Return the [x, y] coordinate for the center point of the cell that contains the specified text.  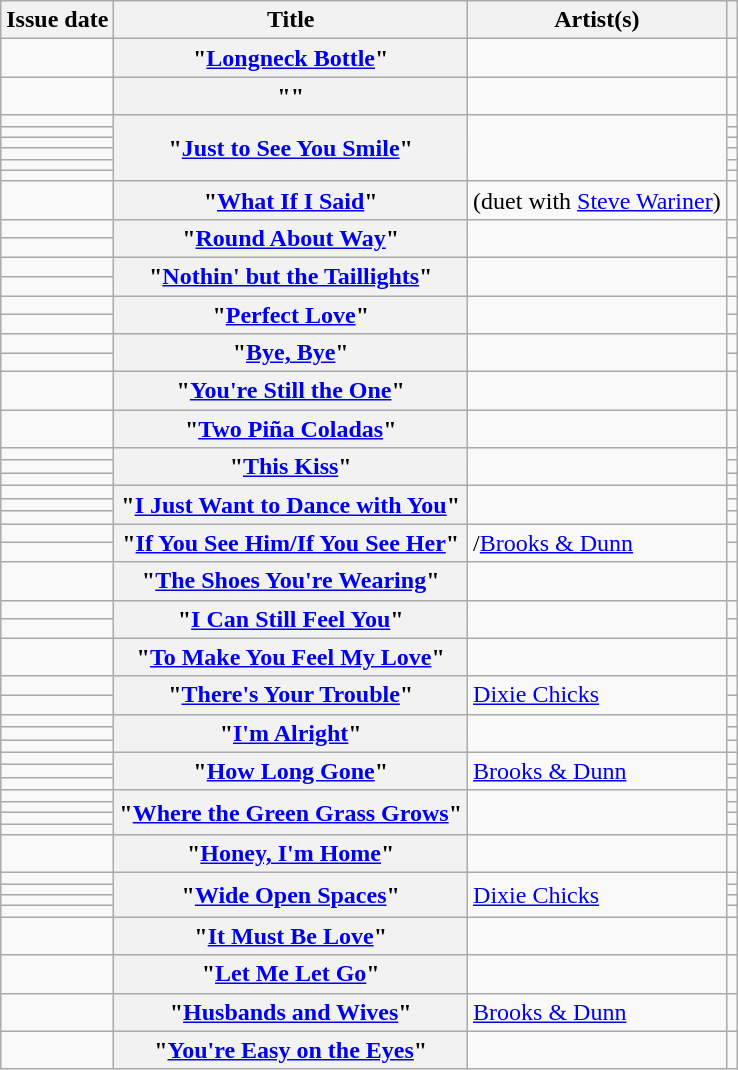
"Honey, I'm Home" [291, 854]
"I Just Want to Dance with You" [291, 505]
"You're Still the One" [291, 391]
"Bye, Bye" [291, 353]
"If You See Him/If You See Her" [291, 543]
Title [291, 20]
Issue date [58, 20]
"Where the Green Grass Grows" [291, 812]
"There's Your Trouble" [291, 695]
"Longneck Bottle" [291, 58]
"I'm Alright" [291, 733]
"You're Easy on the Eyes" [291, 1050]
"Round About Way" [291, 238]
Artist(s) [598, 20]
"It Must Be Love" [291, 936]
(duet with Steve Wariner) [598, 200]
"Two Piña Coladas" [291, 429]
"Nothin' but the Taillights" [291, 276]
"This Kiss" [291, 467]
"" [291, 96]
"I Can Still Feel You" [291, 619]
"To Make You Feel My Love" [291, 657]
"How Long Gone" [291, 771]
"Perfect Love" [291, 315]
"The Shoes You're Wearing" [291, 581]
"Let Me Let Go" [291, 974]
"Wide Open Spaces" [291, 895]
"What If I Said" [291, 200]
/Brooks & Dunn [598, 543]
"Husbands and Wives" [291, 1012]
"Just to See You Smile" [291, 148]
